Output the [x, y] coordinate of the center of the cell containing the given text.  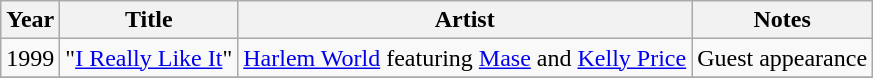
Harlem World featuring Mase and Kelly Price [465, 58]
1999 [30, 58]
"I Really Like It" [149, 58]
Notes [782, 20]
Title [149, 20]
Year [30, 20]
Artist [465, 20]
Guest appearance [782, 58]
